Provide the [x, y] coordinate of the cell's center where the given text is located.  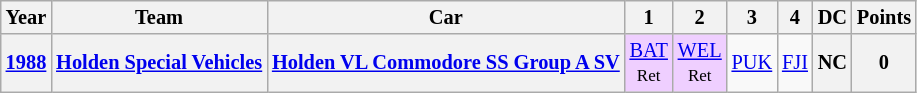
4 [795, 17]
Points [884, 17]
NC [832, 63]
Car [446, 17]
3 [752, 17]
BATRet [649, 63]
WELRet [700, 63]
Holden VL Commodore SS Group A SV [446, 63]
1 [649, 17]
Holden Special Vehicles [159, 63]
Team [159, 17]
PUK [752, 63]
2 [700, 17]
0 [884, 63]
DC [832, 17]
1988 [26, 63]
Year [26, 17]
FJI [795, 63]
